Output the (x, y) coordinate of the center of the cell containing the given text.  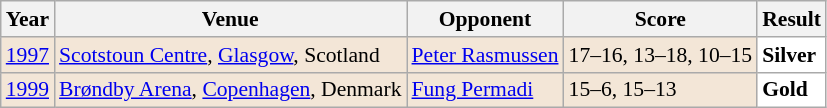
Scotstoun Centre, Glasgow, Scotland (230, 55)
Gold (792, 90)
Result (792, 19)
Venue (230, 19)
1997 (28, 55)
Brøndby Arena, Copenhagen, Denmark (230, 90)
Fung Permadi (484, 90)
Opponent (484, 19)
Peter Rasmussen (484, 55)
15–6, 15–13 (661, 90)
Silver (792, 55)
1999 (28, 90)
Score (661, 19)
17–16, 13–18, 10–15 (661, 55)
Year (28, 19)
